Search for the cell housing the specified text and yield its [x, y] center coordinate. 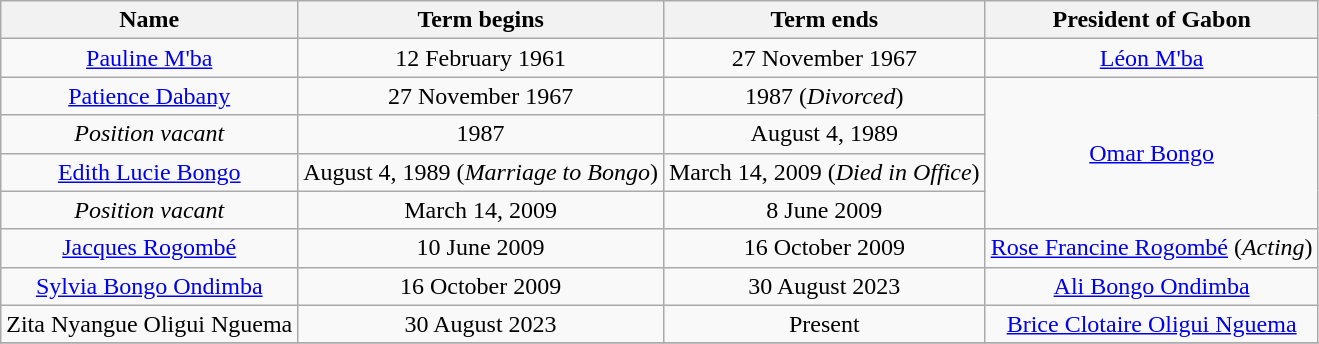
8 June 2009 [824, 210]
Rose Francine Rogombé (Acting) [1152, 248]
Pauline M'ba [150, 58]
Patience Dabany [150, 96]
Brice Clotaire Oligui Nguema [1152, 324]
Term ends [824, 20]
Zita Nyangue Oligui Nguema [150, 324]
Omar Bongo [1152, 153]
Sylvia Bongo Ondimba [150, 286]
Edith Lucie Bongo [150, 172]
Ali Bongo Ondimba [1152, 286]
President of Gabon [1152, 20]
August 4, 1989 (Marriage to Bongo) [481, 172]
Léon M'ba [1152, 58]
1987 (Divorced) [824, 96]
August 4, 1989 [824, 134]
1987 [481, 134]
March 14, 2009 (Died in Office) [824, 172]
10 June 2009 [481, 248]
Jacques Rogombé [150, 248]
12 February 1961 [481, 58]
Present [824, 324]
March 14, 2009 [481, 210]
Name [150, 20]
Term begins [481, 20]
